Search for the cell housing the specified text and yield its (x, y) center coordinate. 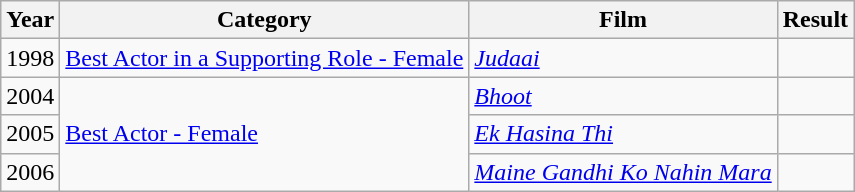
Best Actor in a Supporting Role - Female (264, 58)
Judaai (623, 58)
Bhoot (623, 96)
2006 (30, 172)
2004 (30, 96)
2005 (30, 134)
Category (264, 20)
Result (815, 20)
Film (623, 20)
Ek Hasina Thi (623, 134)
Year (30, 20)
Best Actor - Female (264, 134)
1998 (30, 58)
Maine Gandhi Ko Nahin Mara (623, 172)
